Return the [x, y] coordinate for the center point of the cell that contains the specified text.  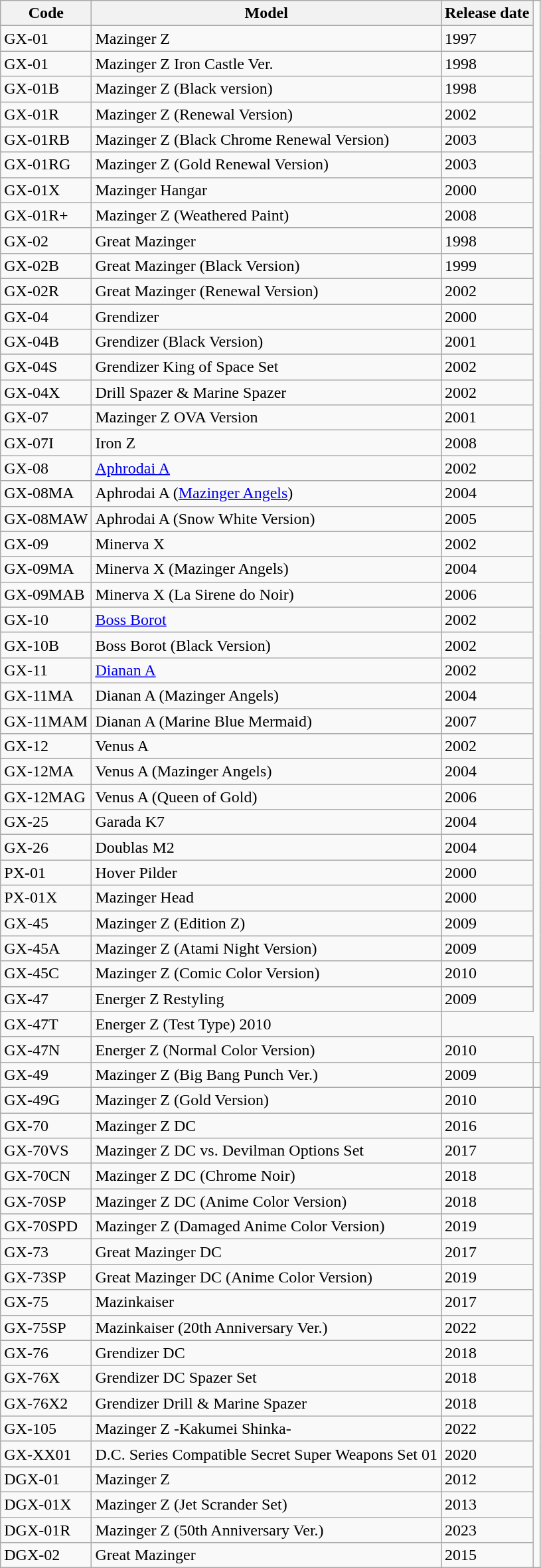
GX-11 [46, 670]
Mazinger Z DC (Anime Color Version) [267, 1201]
Grendizer Drill & Marine Spazer [267, 1403]
GX-04B [46, 342]
GX-47 [46, 999]
2007 [487, 721]
Hover Pilder [267, 873]
Garada K7 [267, 822]
GX-45A [46, 948]
GX-73 [46, 1252]
Mazinger Z DC [267, 1126]
Venus A (Queen of Gold) [267, 797]
Mazinkaiser (20th Anniversary Ver.) [267, 1328]
Release date [487, 13]
Mazinger Z DC (Chrome Noir) [267, 1176]
Iron Z [267, 443]
GX-26 [46, 847]
Mazinkaiser [267, 1302]
GX-01RB [46, 139]
GX-08MAW [46, 519]
Minerva X [267, 544]
GX-70VS [46, 1151]
GX-76X2 [46, 1403]
Boss Borot [267, 620]
GX-25 [46, 822]
GX-09MA [46, 569]
GX-02B [46, 266]
PX-01 [46, 873]
GX-49G [46, 1100]
DGX-02 [46, 1555]
GX-70 [46, 1126]
Boss Borot (Black Version) [267, 645]
GX-04 [46, 317]
DGX-01 [46, 1479]
GX-09 [46, 544]
2013 [487, 1504]
Mazinger Z (Gold Version) [267, 1100]
GX-76 [46, 1353]
GX-01RG [46, 165]
PX-01X [46, 898]
Code [46, 13]
Mazinger Z (Black version) [267, 89]
Aphrodai A [267, 468]
GX-07I [46, 443]
Dianan A (Mazinger Angels) [267, 695]
GX-02R [46, 291]
2015 [487, 1555]
Mazinger Z (Weathered Paint) [267, 215]
Mazinger Z (Jet Scrander Set) [267, 1504]
Minerva X (Mazinger Angels) [267, 569]
GX-04X [46, 392]
GX-01R [46, 114]
GX-11MA [46, 695]
GX-12MAG [46, 797]
GX-08MA [46, 493]
GX-02 [46, 240]
Grendizer DC [267, 1353]
GX-12MA [46, 772]
Venus A [267, 746]
GX-45C [46, 974]
GX-70SPD [46, 1227]
Great Mazinger DC [267, 1252]
Mazinger Hangar [267, 190]
2023 [487, 1529]
GX-10 [46, 620]
Mazinger Z (Edition Z) [267, 923]
Mazinger Z (Gold Renewal Version) [267, 165]
Aphrodai A (Mazinger Angels) [267, 493]
GX-49 [46, 1075]
GX-10B [46, 645]
GX-47N [46, 1049]
GX-01X [46, 190]
GX-08 [46, 468]
GX-70CN [46, 1176]
D.C. Series Compatible Secret Super Weapons Set 01 [267, 1454]
GX-76X [46, 1378]
Grendizer DC Spazer Set [267, 1378]
2020 [487, 1454]
Great Mazinger DC (Anime Color Version) [267, 1277]
GX-01R+ [46, 215]
GX-09MAB [46, 594]
Dianan A [267, 670]
Mazinger Z (Big Bang Punch Ver.) [267, 1075]
Drill Spazer & Marine Spazer [267, 392]
GX-12 [46, 746]
Great Mazinger (Black Version) [267, 266]
GX-47T [46, 1024]
Mazinger Z DC vs. Devilman Options Set [267, 1151]
Doublas M2 [267, 847]
GX-75 [46, 1302]
1999 [487, 266]
Model [267, 13]
Mazinger Z (Renewal Version) [267, 114]
1997 [487, 39]
GX-XX01 [46, 1454]
Grendizer [267, 317]
2016 [487, 1126]
Grendizer (Black Version) [267, 342]
Mazinger Z OVA Version [267, 418]
2012 [487, 1479]
GX-75SP [46, 1328]
2005 [487, 519]
Energer Z Restyling [267, 999]
Energer Z (Normal Color Version) [267, 1049]
Mazinger Z (Black Chrome Renewal Version) [267, 139]
Mazinger Z (Damaged Anime Color Version) [267, 1227]
Dianan A (Marine Blue Mermaid) [267, 721]
Grendizer King of Space Set [267, 367]
GX-45 [46, 923]
DGX-01X [46, 1504]
Mazinger Z (Atami Night Version) [267, 948]
GX-70SP [46, 1201]
Mazinger Z -Kakumei Shinka- [267, 1429]
Mazinger Z (50th Anniversary Ver.) [267, 1529]
Mazinger Head [267, 898]
Venus A (Mazinger Angels) [267, 772]
Energer Z (Test Type) 2010 [267, 1024]
DGX-01R [46, 1529]
GX-07 [46, 418]
GX-73SP [46, 1277]
Aphrodai A (Snow White Version) [267, 519]
Minerva X (La Sirene do Noir) [267, 594]
Mazinger Z Iron Castle Ver. [267, 64]
GX-105 [46, 1429]
Mazinger Z (Comic Color Version) [267, 974]
GX-11MAM [46, 721]
GX-04S [46, 367]
Great Mazinger (Renewal Version) [267, 291]
GX-01B [46, 89]
